For the text-containing cell, return its midpoint in [x, y] coordinate format. 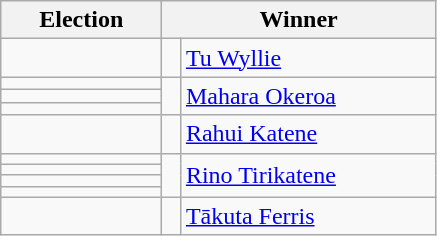
Election [82, 20]
Rino Tirikatene [308, 175]
Winner [299, 20]
Rahui Katene [308, 134]
Mahara Okeroa [308, 96]
Tu Wyllie [308, 58]
Tākuta Ferris [308, 216]
